Return the [X, Y] coordinate for the center point of the cell that contains the specified text.  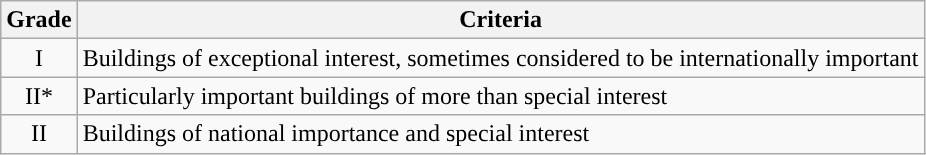
Grade [39, 20]
Particularly important buildings of more than special interest [500, 96]
I [39, 58]
II* [39, 96]
Buildings of exceptional interest, sometimes considered to be internationally important [500, 58]
II [39, 134]
Buildings of national importance and special interest [500, 134]
Criteria [500, 20]
